For the text-containing cell, return its midpoint in [x, y] coordinate format. 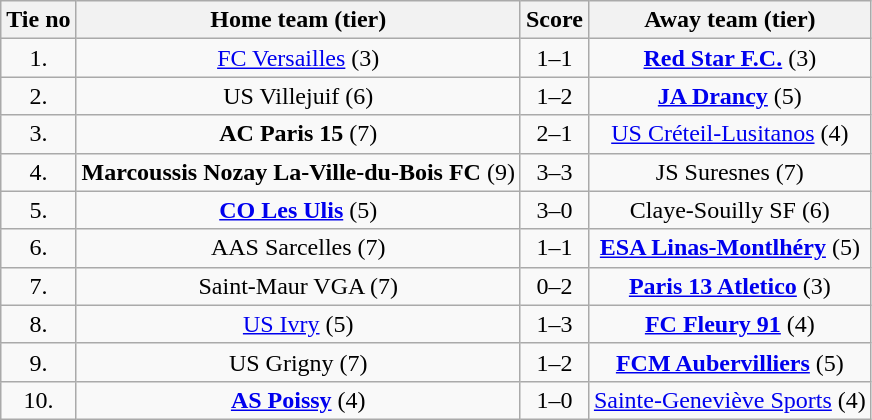
1–0 [554, 400]
3–0 [554, 210]
3. [38, 134]
9. [38, 362]
FCM Aubervilliers (5) [730, 362]
US Grigny (7) [298, 362]
Claye-Souilly SF (6) [730, 210]
1–3 [554, 324]
6. [38, 248]
AAS Sarcelles (7) [298, 248]
Sainte-Geneviève Sports (4) [730, 400]
Home team (tier) [298, 20]
Tie no [38, 20]
ESA Linas-Montlhéry (5) [730, 248]
Saint-Maur VGA (7) [298, 286]
Score [554, 20]
5. [38, 210]
CO Les Ulis (5) [298, 210]
US Ivry (5) [298, 324]
FC Versailles (3) [298, 58]
US Créteil-Lusitanos (4) [730, 134]
4. [38, 172]
Red Star F.C. (3) [730, 58]
Paris 13 Atletico (3) [730, 286]
10. [38, 400]
AS Poissy (4) [298, 400]
7. [38, 286]
2–1 [554, 134]
8. [38, 324]
US Villejuif (6) [298, 96]
0–2 [554, 286]
2. [38, 96]
1. [38, 58]
Away team (tier) [730, 20]
FC Fleury 91 (4) [730, 324]
JS Suresnes (7) [730, 172]
Marcoussis Nozay La-Ville-du-Bois FC (9) [298, 172]
3–3 [554, 172]
JA Drancy (5) [730, 96]
AC Paris 15 (7) [298, 134]
